Determine the (X, Y) coordinate at the center of the cell enclosing the given text.  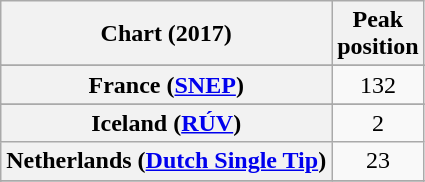
Iceland (RÚV) (166, 123)
Chart (2017) (166, 34)
23 (378, 161)
132 (378, 85)
2 (378, 123)
Peakposition (378, 34)
France (SNEP) (166, 85)
Netherlands (Dutch Single Tip) (166, 161)
